Pinpoint the cell where the given text exists, returning its (x, y) midpoint coordinate. 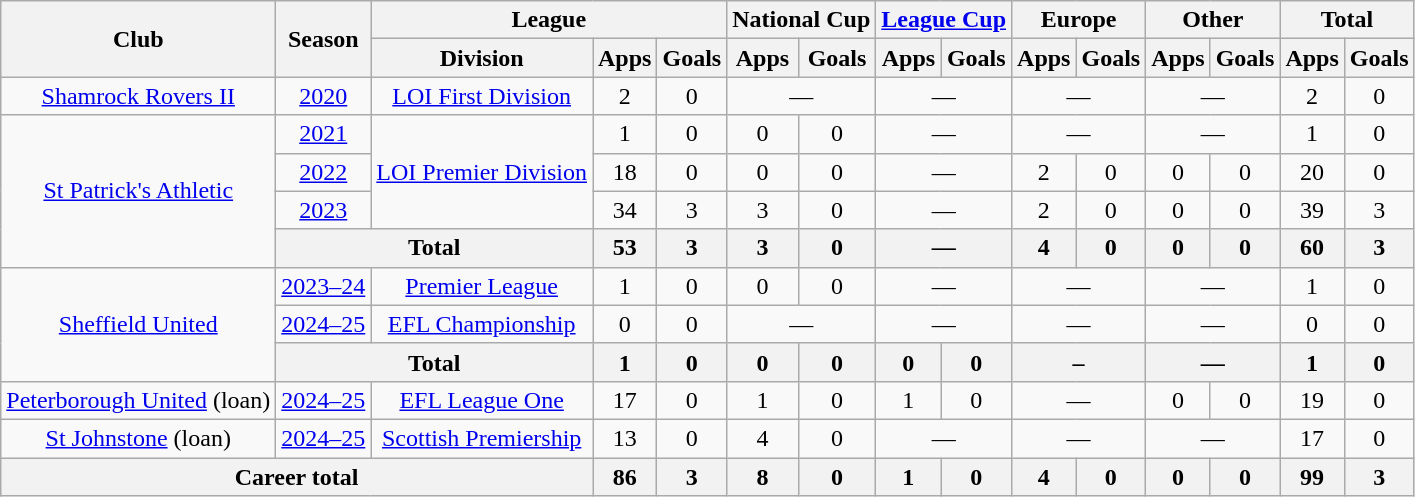
2023–24 (324, 286)
39 (1312, 210)
2020 (324, 96)
LOI First Division (482, 96)
Sheffield United (138, 324)
LOI Premier Division (482, 172)
Peterborough United (loan) (138, 400)
St Patrick's Athletic (138, 191)
Shamrock Rovers II (138, 96)
EFL League One (482, 400)
Division (482, 58)
19 (1312, 400)
Season (324, 39)
60 (1312, 248)
Premier League (482, 286)
53 (624, 248)
Club (138, 39)
13 (624, 438)
EFL Championship (482, 324)
Career total (297, 477)
86 (624, 477)
– (1079, 362)
99 (1312, 477)
34 (624, 210)
St Johnstone (loan) (138, 438)
8 (763, 477)
Other (1213, 20)
League Cup (944, 20)
20 (1312, 172)
2022 (324, 172)
National Cup (802, 20)
18 (624, 172)
League (549, 20)
Scottish Premiership (482, 438)
Europe (1079, 20)
2023 (324, 210)
2021 (324, 134)
